Extract the [X, Y] coordinate from the center of the cell holding the provided text.  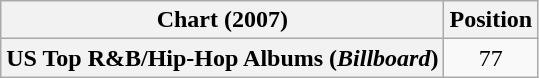
Chart (2007) [222, 20]
Position [491, 20]
77 [491, 58]
US Top R&B/Hip-Hop Albums (Billboard) [222, 58]
